Output the (x, y) coordinate of the center of the cell containing the given text.  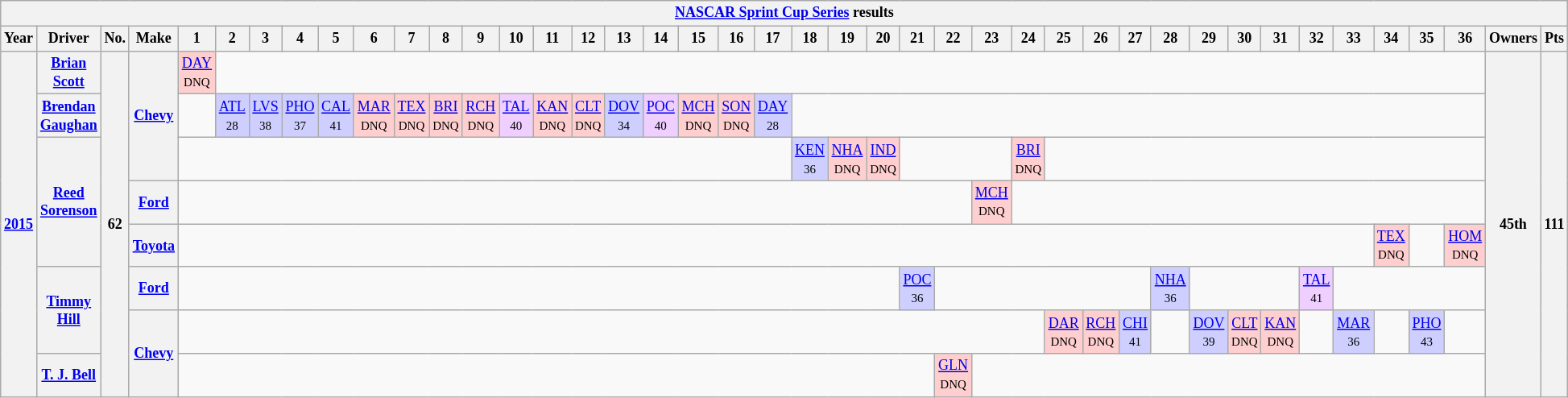
T. J. Bell (68, 375)
9 (481, 39)
23 (991, 39)
MARDNQ (374, 116)
Brian Scott (68, 73)
Make (153, 39)
SONDNQ (736, 116)
2015 (19, 224)
Brendan Gaughan (68, 116)
24 (1028, 39)
KEN36 (810, 159)
62 (114, 224)
Toyota (153, 246)
6 (374, 39)
34 (1392, 39)
19 (847, 39)
No. (114, 39)
7 (412, 39)
NHADNQ (847, 159)
10 (516, 39)
111 (1554, 224)
Timmy Hill (68, 309)
POC36 (917, 288)
CAL41 (337, 116)
20 (883, 39)
36 (1466, 39)
45th (1514, 224)
NASCAR Sprint Cup Series results (784, 13)
3 (266, 39)
MAR36 (1354, 332)
15 (698, 39)
LVS38 (266, 116)
31 (1280, 39)
11 (552, 39)
Pts (1554, 39)
DAY28 (773, 116)
26 (1101, 39)
CHI41 (1136, 332)
25 (1063, 39)
Owners (1514, 39)
DOV34 (624, 116)
HOMDNQ (1466, 246)
28 (1170, 39)
PHO43 (1427, 332)
Reed Sorenson (68, 201)
GLNDNQ (954, 375)
22 (954, 39)
32 (1317, 39)
TAL40 (516, 116)
33 (1354, 39)
POC40 (660, 116)
DAYDNQ (197, 73)
NHA36 (1170, 288)
21 (917, 39)
Year (19, 39)
DARDNQ (1063, 332)
2 (232, 39)
INDDNQ (883, 159)
16 (736, 39)
ATL28 (232, 116)
Driver (68, 39)
14 (660, 39)
35 (1427, 39)
1 (197, 39)
17 (773, 39)
29 (1209, 39)
TAL41 (1317, 288)
4 (300, 39)
DOV39 (1209, 332)
27 (1136, 39)
PHO37 (300, 116)
5 (337, 39)
12 (588, 39)
13 (624, 39)
30 (1245, 39)
8 (446, 39)
18 (810, 39)
